Locate the cell with the specified text and output its (x, y) center coordinate. 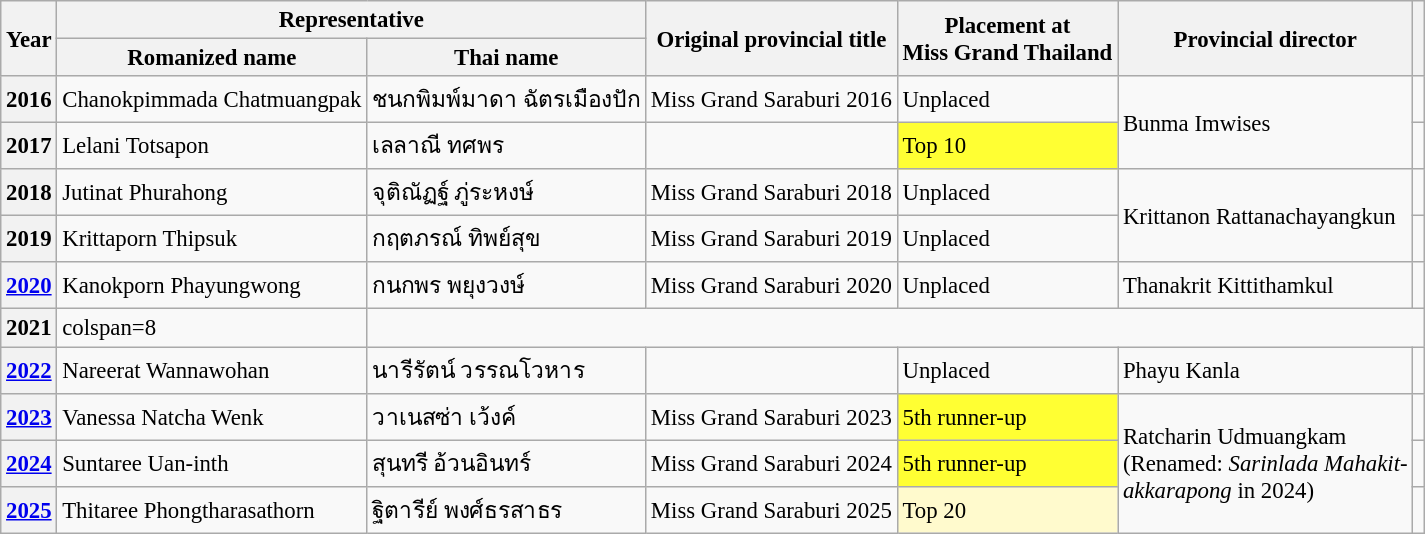
Provincial director (1266, 38)
Original provincial title (772, 38)
Miss Grand Saraburi 2023 (772, 416)
Kanokporn Phayungwong (212, 286)
2020 (29, 286)
Miss Grand Saraburi 2019 (772, 240)
Suntaree Uan-inth (212, 464)
จุติณัฏฐ์ ภู่ระหงษ์ (506, 192)
Year (29, 38)
Bunma Imwises (1266, 122)
ฐิตารีย์ พงศ์ธรสาธร (506, 510)
Miss Grand Saraburi 2025 (772, 510)
2022 (29, 370)
สุนทรี อ้วนอินทร์ (506, 464)
2024 (29, 464)
กนกพร พยุงวงษ์ (506, 286)
Representative (352, 20)
Miss Grand Saraburi 2020 (772, 286)
Miss Grand Saraburi 2018 (772, 192)
Krittaporn Thipsuk (212, 240)
Nareerat Wannawohan (212, 370)
Ratcharin Udmuangkam(Renamed: Sarinlada Mahakit-akkarapong in 2024) (1266, 463)
กฤตภรณ์ ทิพย์สุข (506, 240)
ชนกพิมพ์มาดา ฉัตรเมืองปัก (506, 100)
Thanakrit Kittithamkul (1266, 286)
นารีรัตน์ วรรณโวหาร (506, 370)
Jutinat Phurahong (212, 192)
Krittanon Rattanachayangkun (1266, 216)
2019 (29, 240)
2016 (29, 100)
Romanized name (212, 58)
วาเนสซ่า เว้งค์ (506, 416)
Placement atMiss Grand Thailand (1007, 38)
Chanokpimmada Chatmuangpak (212, 100)
Miss Grand Saraburi 2024 (772, 464)
2025 (29, 510)
Thai name (506, 58)
2017 (29, 146)
2021 (29, 328)
2023 (29, 416)
2018 (29, 192)
colspan=8 (212, 328)
เลลาณี ทศพร (506, 146)
Lelani Totsapon (212, 146)
Top 20 (1007, 510)
Top 10 (1007, 146)
Vanessa Natcha Wenk (212, 416)
Phayu Kanla (1266, 370)
Miss Grand Saraburi 2016 (772, 100)
Thitaree Phongtharasathorn (212, 510)
